For the text-containing cell, return its midpoint in (x, y) coordinate format. 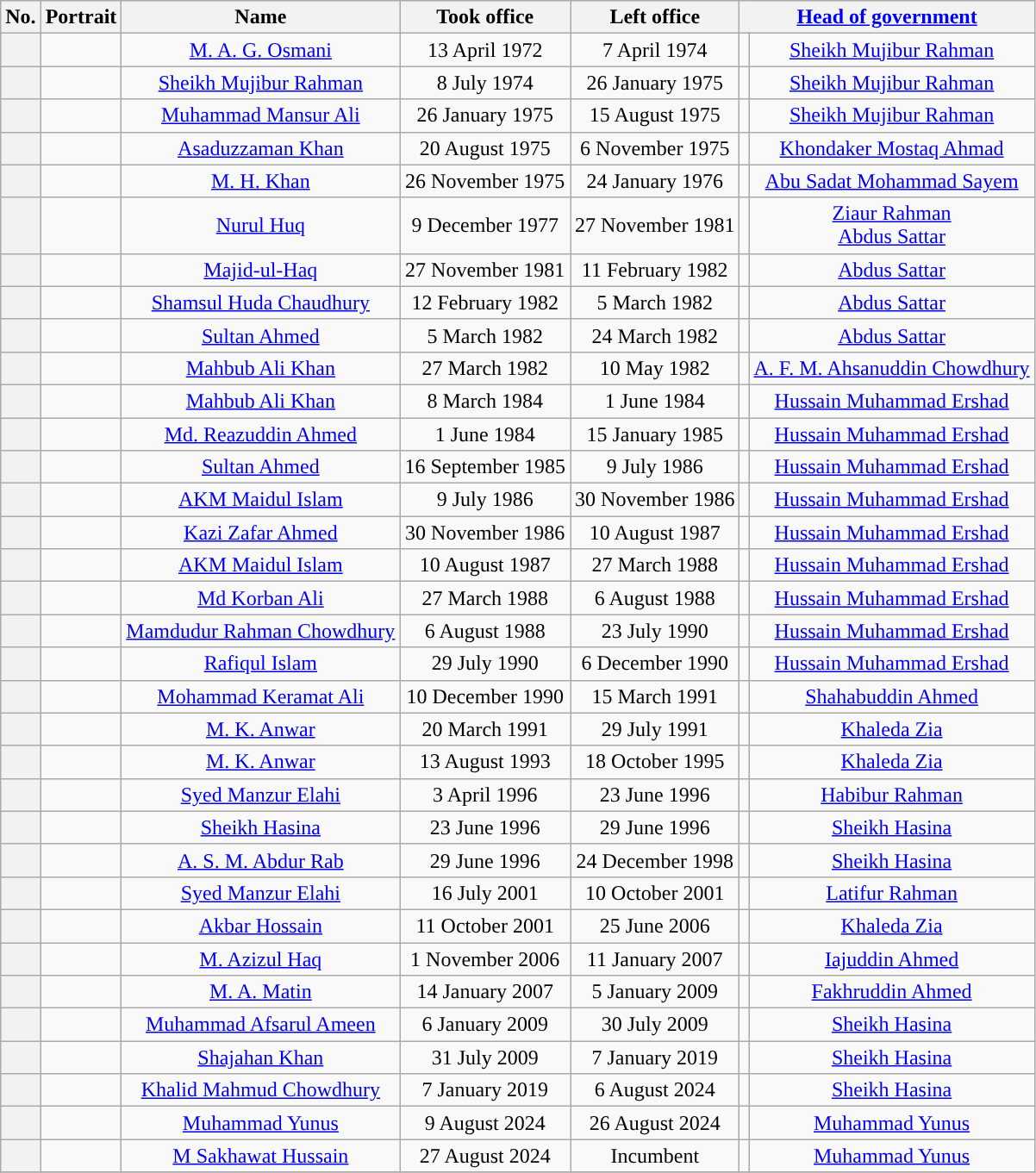
5 January 2009 (655, 992)
26 November 1975 (485, 181)
13 August 1993 (485, 762)
Md Korban Ali (260, 598)
14 January 2007 (485, 992)
Md. Reazuddin Ahmed (260, 434)
6 January 2009 (485, 1025)
10 December 1990 (485, 696)
6 December 1990 (655, 664)
Muhammad Mansur Ali (260, 115)
11 October 2001 (485, 926)
27 August 2024 (485, 1156)
9 December 1977 (485, 226)
16 September 1985 (485, 467)
8 July 1974 (485, 83)
Khalid Mahmud Chowdhury (260, 1090)
M. H. Khan (260, 181)
Shahabuddin Ahmed (891, 696)
Iajuddin Ahmed (891, 959)
Abu Sadat Mohammad Sayem (891, 181)
31 July 2009 (485, 1058)
29 July 1991 (655, 729)
18 October 1995 (655, 762)
29 July 1990 (485, 664)
Latifur Rahman (891, 893)
7 April 1974 (655, 50)
1 November 2006 (485, 959)
A. F. M. Ahsanuddin Chowdhury (891, 368)
10 October 2001 (655, 893)
A. S. M. Abdur Rab (260, 860)
16 July 2001 (485, 893)
Left office (655, 17)
Majid-ul-Haq (260, 270)
Muhammad Afsarul Ameen (260, 1025)
8 March 1984 (485, 401)
20 August 1975 (485, 148)
Kazi Zafar Ahmed (260, 533)
30 July 2009 (655, 1025)
27 March 1982 (485, 368)
Took office (485, 17)
11 February 1982 (655, 270)
9 August 2024 (485, 1123)
Head of government (887, 17)
Akbar Hossain (260, 926)
15 March 1991 (655, 696)
24 March 1982 (655, 335)
M Sakhawat Hussain (260, 1156)
Fakhruddin Ahmed (891, 992)
12 February 1982 (485, 303)
23 July 1990 (655, 631)
Khondaker Mostaq Ahmad (891, 148)
Rafiqul Islam (260, 664)
25 June 2006 (655, 926)
Ziaur Rahman Abdus Sattar (891, 226)
6 November 1975 (655, 148)
Portrait (81, 17)
Shamsul Huda Chaudhury (260, 303)
Shajahan Khan (260, 1058)
10 May 1982 (655, 368)
13 April 1972 (485, 50)
Mohammad Keramat Ali (260, 696)
No. (21, 17)
M. Azizul Haq (260, 959)
M. A. G. Osmani (260, 50)
Nurul Huq (260, 226)
Incumbent (655, 1156)
26 August 2024 (655, 1123)
24 December 1998 (655, 860)
Asaduzzaman Khan (260, 148)
6 August 2024 (655, 1090)
15 January 1985 (655, 434)
Name (260, 17)
Habibur Rahman (891, 795)
15 August 1975 (655, 115)
M. A. Matin (260, 992)
11 January 2007 (655, 959)
Mamdudur Rahman Chowdhury (260, 631)
3 April 1996 (485, 795)
24 January 1976 (655, 181)
20 March 1991 (485, 729)
